Output the (X, Y) coordinate of the center of the cell containing the given text.  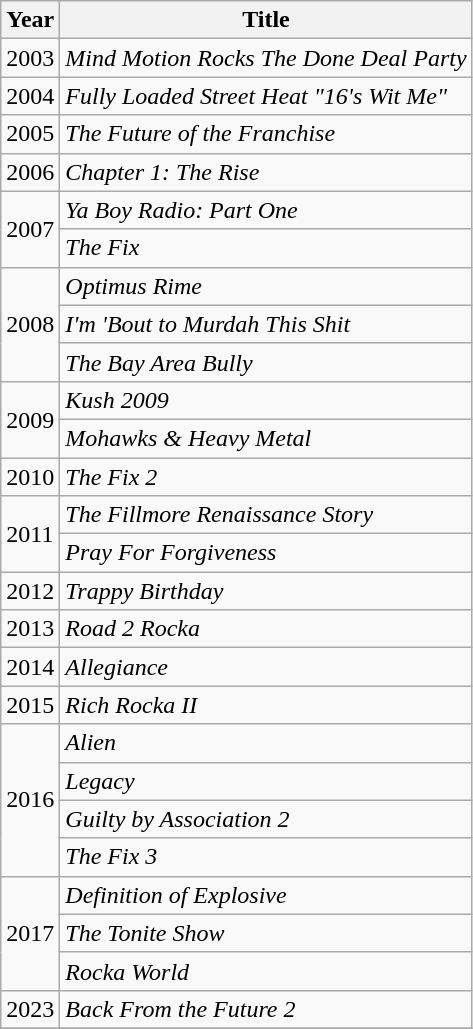
The Tonite Show (266, 933)
Mind Motion Rocks The Done Deal Party (266, 58)
Rich Rocka II (266, 705)
2007 (30, 229)
2011 (30, 534)
Legacy (266, 781)
The Future of the Franchise (266, 134)
The Fix 2 (266, 477)
2005 (30, 134)
2015 (30, 705)
2013 (30, 629)
2017 (30, 933)
Chapter 1: The Rise (266, 172)
2016 (30, 800)
Optimus Rime (266, 286)
The Fix (266, 248)
Pray For Forgiveness (266, 553)
Ya Boy Radio: Part One (266, 210)
2006 (30, 172)
2009 (30, 419)
Title (266, 20)
2012 (30, 591)
2014 (30, 667)
2003 (30, 58)
Rocka World (266, 971)
Year (30, 20)
I'm 'Bout to Murdah This Shit (266, 324)
Mohawks & Heavy Metal (266, 438)
Alien (266, 743)
Back From the Future 2 (266, 1009)
2004 (30, 96)
Road 2 Rocka (266, 629)
The Fillmore Renaissance Story (266, 515)
Trappy Birthday (266, 591)
Fully Loaded Street Heat "16's Wit Me" (266, 96)
Allegiance (266, 667)
2010 (30, 477)
Kush 2009 (266, 400)
The Fix 3 (266, 857)
The Bay Area Bully (266, 362)
Definition of Explosive (266, 895)
2008 (30, 324)
2023 (30, 1009)
Guilty by Association 2 (266, 819)
